From the cell containing the given text, extract its center point as [x, y] coordinate. 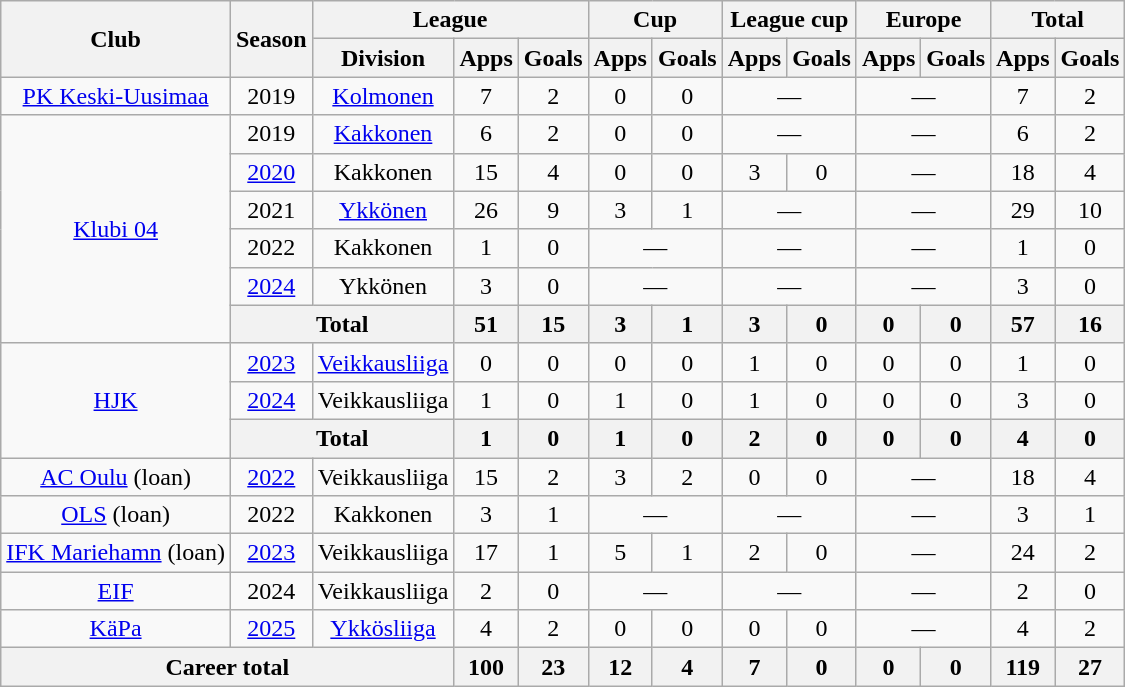
51 [486, 324]
AC Oulu (loan) [116, 477]
57 [1023, 324]
PK Keski-Uusimaa [116, 96]
2020 [271, 172]
29 [1023, 210]
KäPa [116, 629]
5 [620, 553]
24 [1023, 553]
Cup [655, 20]
2021 [271, 210]
2025 [271, 629]
EIF [116, 591]
12 [620, 667]
10 [1090, 210]
IFK Mariehamn (loan) [116, 553]
26 [486, 210]
16 [1090, 324]
OLS (loan) [116, 515]
Kolmonen [383, 96]
119 [1023, 667]
27 [1090, 667]
17 [486, 553]
Club [116, 39]
23 [553, 667]
Division [383, 58]
9 [553, 210]
HJK [116, 400]
League cup [789, 20]
Career total [228, 667]
League [450, 20]
Season [271, 39]
Europe [923, 20]
100 [486, 667]
Klubi 04 [116, 229]
Ykkösliiga [383, 629]
